Return the (x, y) coordinate for the center point of the cell that contains the specified text.  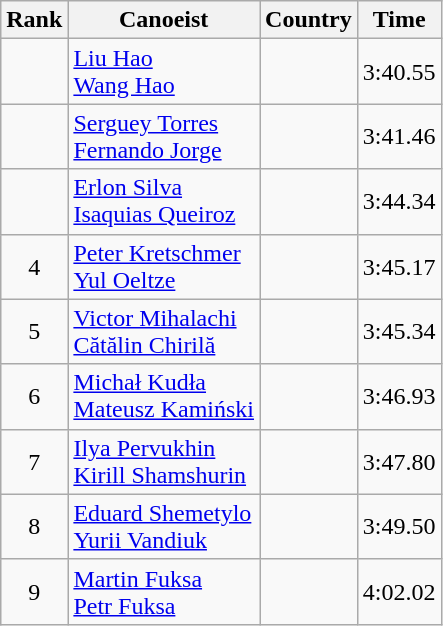
3:45.34 (399, 332)
Country (309, 20)
6 (34, 396)
3:49.50 (399, 526)
3:47.80 (399, 462)
3:46.93 (399, 396)
Rank (34, 20)
3:45.17 (399, 266)
4 (34, 266)
8 (34, 526)
9 (34, 592)
3:44.34 (399, 202)
Eduard ShemetyloYurii Vandiuk (164, 526)
Liu HaoWang Hao (164, 72)
5 (34, 332)
Time (399, 20)
7 (34, 462)
4:02.02 (399, 592)
Erlon SilvaIsaquias Queiroz (164, 202)
3:41.46 (399, 136)
Martin FuksaPetr Fuksa (164, 592)
Victor MihalachiCătălin Chirilă (164, 332)
Peter KretschmerYul Oeltze (164, 266)
Serguey TorresFernando Jorge (164, 136)
Michał KudłaMateusz Kamiński (164, 396)
Canoeist (164, 20)
Ilya PervukhinKirill Shamshurin (164, 462)
3:40.55 (399, 72)
